Return [X, Y] of the center of cell containing provided text 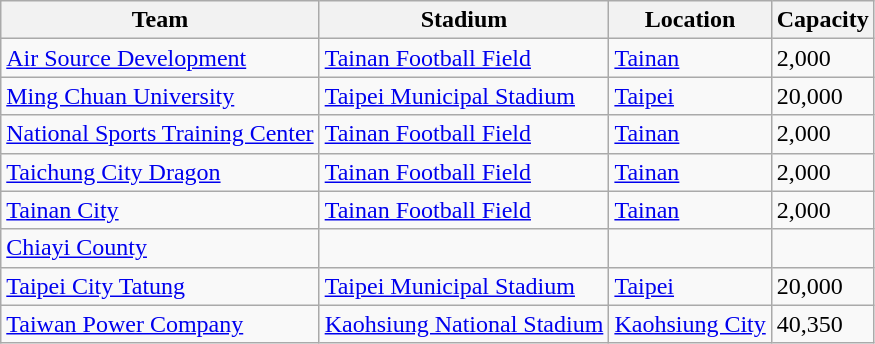
National Sports Training Center [160, 134]
Kaohsiung National Stadium [464, 324]
Team [160, 20]
Taipei City Tatung [160, 286]
Taichung City Dragon [160, 172]
Stadium [464, 20]
Air Source Development [160, 58]
Capacity [822, 20]
Tainan City [160, 210]
Ming Chuan University [160, 96]
Location [690, 20]
Chiayi County [160, 248]
Taiwan Power Company [160, 324]
40,350 [822, 324]
Kaohsiung City [690, 324]
